Determine the (X, Y) coordinate at the center of the cell enclosing the given text.  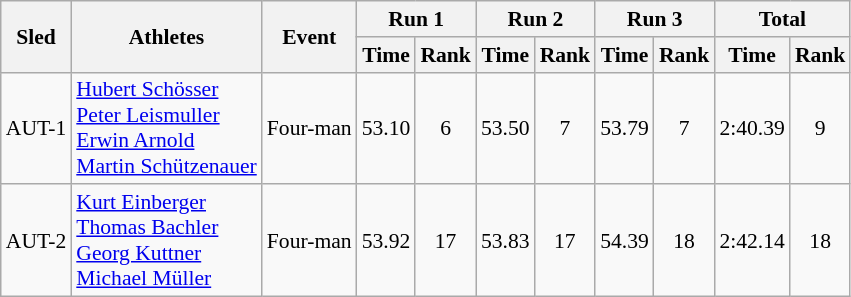
Run 3 (654, 19)
Sled (36, 36)
53.79 (624, 128)
Run 1 (416, 19)
Hubert SchösserPeter LeismullerErwin ArnoldMartin Schützenauer (166, 128)
2:42.14 (752, 241)
53.83 (506, 241)
AUT-2 (36, 241)
53.92 (386, 241)
2:40.39 (752, 128)
Total (782, 19)
Kurt EinbergerThomas BachlerGeorg KuttnerMichael Müller (166, 241)
53.50 (506, 128)
53.10 (386, 128)
54.39 (624, 241)
AUT-1 (36, 128)
Event (310, 36)
Athletes (166, 36)
Run 2 (536, 19)
9 (820, 128)
6 (446, 128)
